Pinpoint the cell where the given text exists, returning its (X, Y) midpoint coordinate. 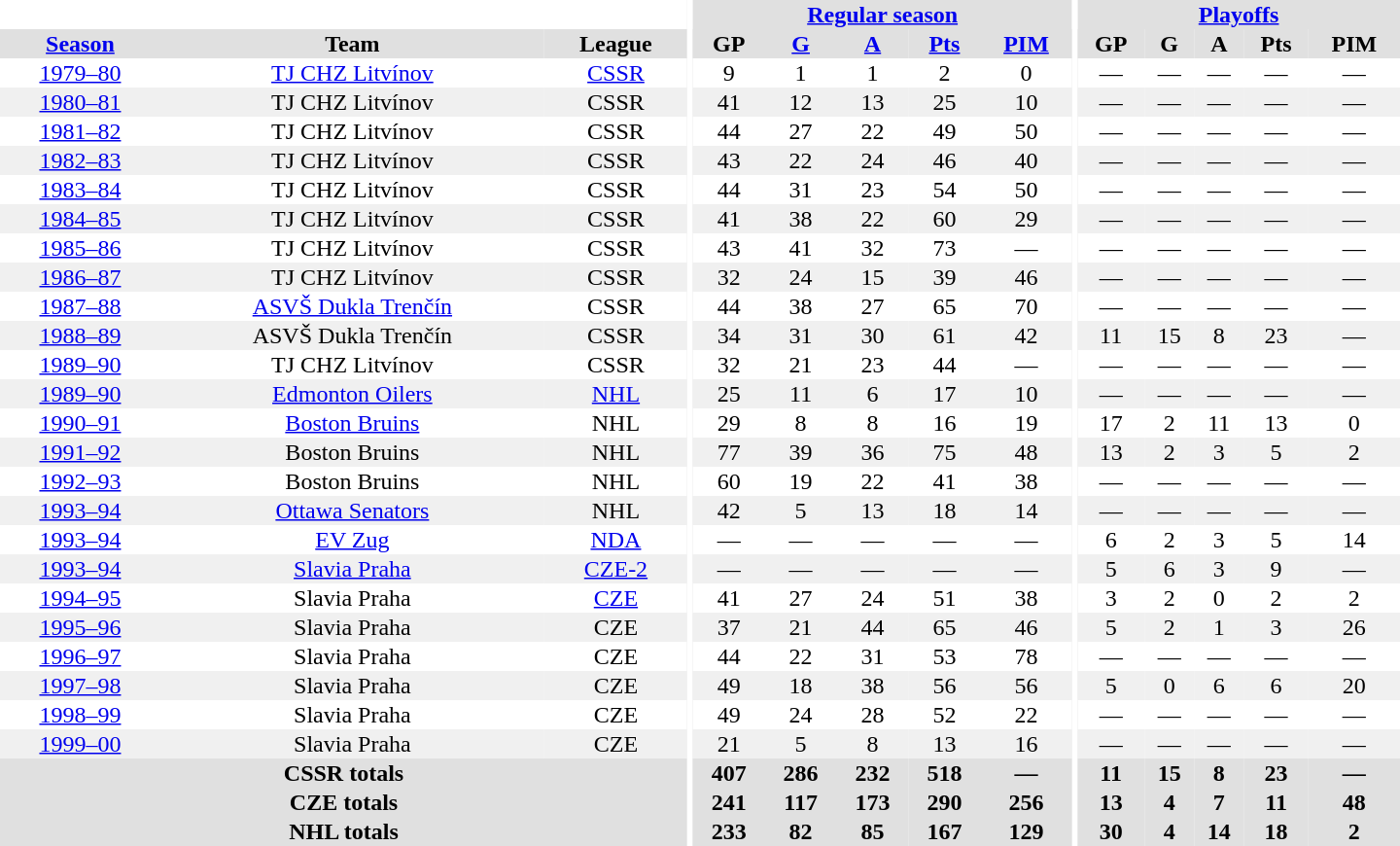
256 (1026, 802)
CZE totals (344, 802)
61 (944, 335)
518 (944, 773)
1995–96 (80, 627)
73 (944, 248)
82 (801, 831)
34 (729, 335)
75 (944, 452)
EV Zug (352, 540)
1981–82 (80, 131)
26 (1354, 627)
1992–93 (80, 481)
36 (873, 452)
54 (944, 190)
League (616, 44)
1991–92 (80, 452)
20 (1354, 686)
NHL totals (344, 831)
Playoffs (1239, 15)
Ottawa Senators (352, 511)
241 (729, 802)
167 (944, 831)
1999–00 (80, 744)
Team (352, 44)
1986–87 (80, 277)
51 (944, 598)
1980–81 (80, 102)
CSSR totals (344, 773)
1982–83 (80, 160)
407 (729, 773)
7 (1219, 802)
Edmonton Oilers (352, 394)
78 (1026, 656)
1987–88 (80, 306)
Regular season (883, 15)
233 (729, 831)
40 (1026, 160)
1994–95 (80, 598)
70 (1026, 306)
290 (944, 802)
28 (873, 715)
1998–99 (80, 715)
1983–84 (80, 190)
1988–89 (80, 335)
Season (80, 44)
37 (729, 627)
1979–80 (80, 73)
1996–97 (80, 656)
52 (944, 715)
1984–85 (80, 219)
1990–91 (80, 423)
85 (873, 831)
129 (1026, 831)
232 (873, 773)
CZE-2 (616, 569)
173 (873, 802)
1985–86 (80, 248)
53 (944, 656)
12 (801, 102)
1997–98 (80, 686)
NDA (616, 540)
117 (801, 802)
77 (729, 452)
286 (801, 773)
